Return the [X, Y] coordinate for the center point of the cell that contains the specified text.  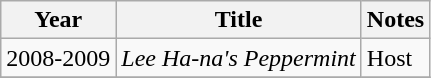
Year [58, 20]
Notes [395, 20]
Title [238, 20]
Lee Ha-na's Peppermint [238, 58]
2008-2009 [58, 58]
Host [395, 58]
